Extract the [x, y] coordinate from the center of the cell holding the provided text.  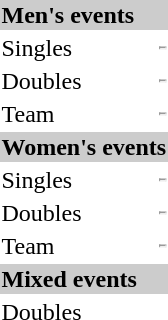
Women's events [84, 147]
Men's events [84, 15]
Mixed events [84, 279]
